From the cell containing the given text, extract its center point as (x, y) coordinate. 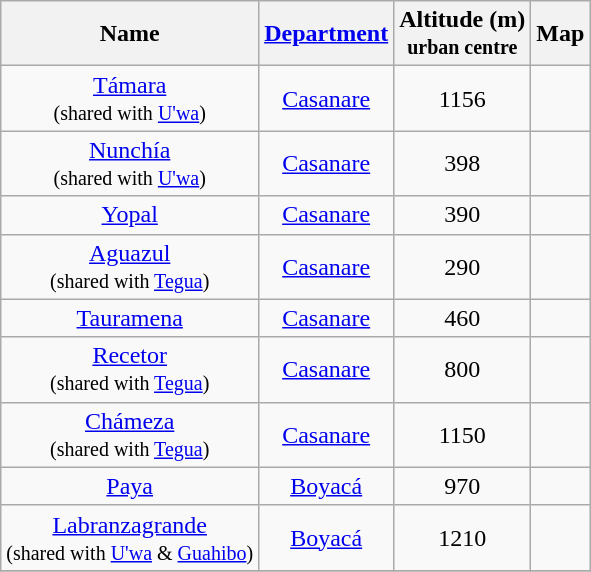
Altitude (m)urban centre (462, 34)
Támara(shared with U'wa) (130, 98)
Paya (130, 486)
800 (462, 370)
Labranzagrande(shared with U'wa & Guahibo) (130, 538)
Recetor(shared with Tegua) (130, 370)
Nunchía(shared with U'wa) (130, 164)
970 (462, 486)
290 (462, 266)
460 (462, 318)
390 (462, 215)
Department (326, 34)
Chámeza(shared with Tegua) (130, 434)
Aguazul(shared with Tegua) (130, 266)
Map (560, 34)
1150 (462, 434)
1156 (462, 98)
1210 (462, 538)
Name (130, 34)
398 (462, 164)
Tauramena (130, 318)
Yopal (130, 215)
